Return [x, y] of the center of cell containing provided text 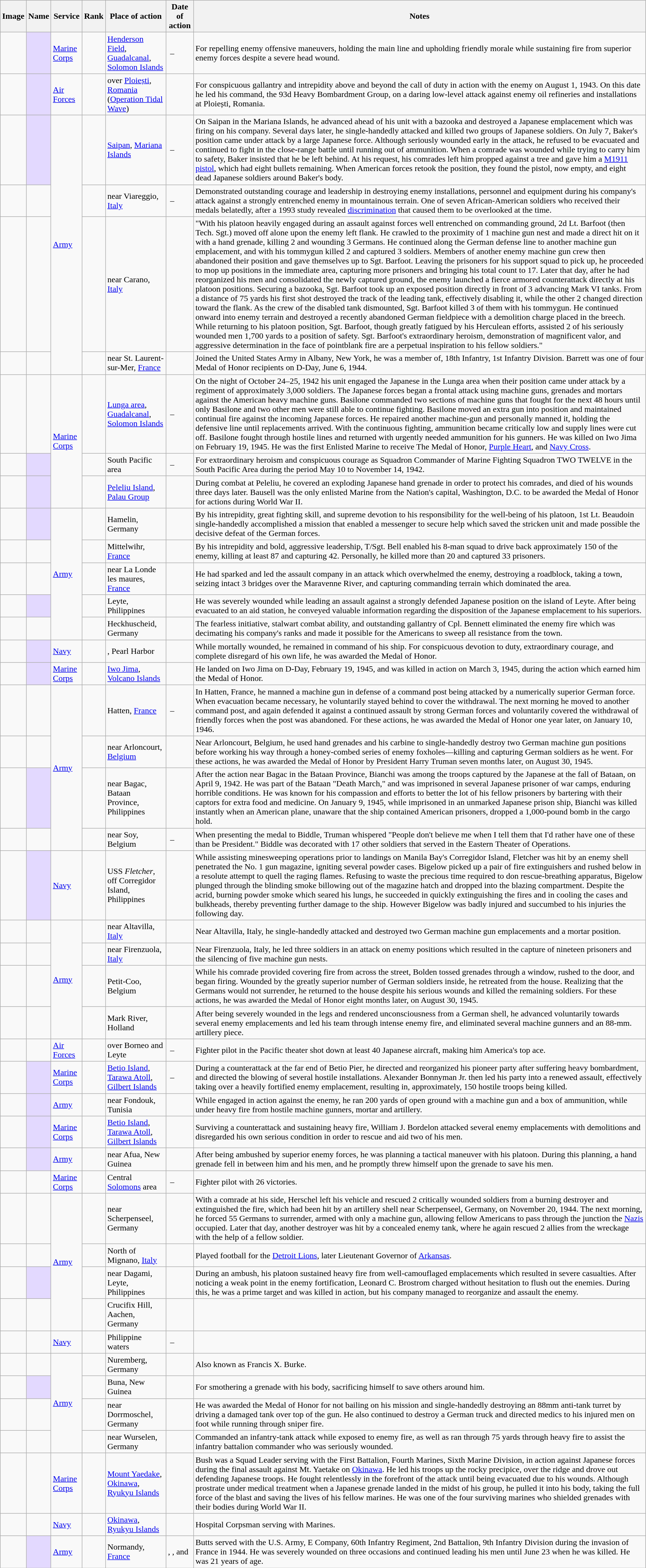
Central Solomons area [136, 1182]
Hospital Corpsman serving with Marines. [419, 1525]
Saipan, Mariana Islands [136, 150]
Mount Yaedake, Okinawa, Ryukyu Islands [136, 1483]
over Borneo and Leyte [136, 1050]
, , and [180, 1552]
For smothering a grenade with his body, sacrificing himself to save others around him. [419, 1387]
Nuremberg, Germany [136, 1365]
near St. Laurent-sur-Mer, France [136, 363]
Rank [94, 16]
Date of action [180, 16]
near Wurselen, Germany [136, 1442]
near Arloncourt, Belgium [136, 752]
South Pacific area [136, 464]
over Ploiești, Romania (Operation Tidal Wave) [136, 95]
near Viareggio, Italy [136, 201]
Played football for the Detroit Lions, later Lieutenant Governor of Arkansas. [419, 1256]
Mittelwihr, France [136, 551]
Philippine waters [136, 1342]
USS Fletcher, off Corregidor Island, Philippines [136, 885]
Lunga area, Guadalcanal, Solomon Islands [136, 414]
Heckhuscheid, Germany [136, 628]
near Dagami, Leyte, Philippines [136, 1283]
Place of action [136, 16]
Mark River, Holland [136, 1023]
Okinawa, Ryukyu Islands [136, 1525]
Near Altavilla, Italy, he single-handedly attacked and destroyed two German machine gun emplacements and a mortar position. [419, 932]
Fighter pilot with 26 victories. [419, 1182]
Fighter pilot in the Pacific theater shot down at least 40 Japanese aircraft, making him America's top ace. [419, 1050]
He landed on Iwo Jima on D-Day, February 19, 1945, and was killed in action on March 3, 1945, during the action which earned him the Medal of Honor. [419, 674]
Hamelin, Germany [136, 524]
, Pearl Harbor [136, 651]
near La Londe les maures, France [136, 578]
Crucifix Hill, Aachen, Germany [136, 1315]
near Afua, New Guinea [136, 1160]
Name [39, 16]
Service [67, 16]
Henderson Field, Guadalcanal, Solomon Islands [136, 53]
Buna, New Guinea [136, 1387]
near Soy, Belgium [136, 839]
near Firenzuola, Italy [136, 954]
Iwo Jima, Volcano Islands [136, 674]
near Dorrmoschel, Germany [136, 1414]
Petit-Coo, Belgium [136, 986]
Peleliu Island, Palau Group [136, 492]
Also known as Francis X. Burke. [419, 1365]
near Scherpenseel, Germany [136, 1219]
near Bagac, Bataan Province, Philippines [136, 798]
Normandy, France [136, 1552]
Leyte, Philippines [136, 606]
near Altavilla, Italy [136, 932]
near Carano, Italy [136, 284]
Image [13, 16]
near Fondouk, Tunisia [136, 1105]
Hatten, France [136, 710]
Notes [419, 16]
North of Mignano, Italy [136, 1256]
